Search for the cell housing the specified text and yield its (x, y) center coordinate. 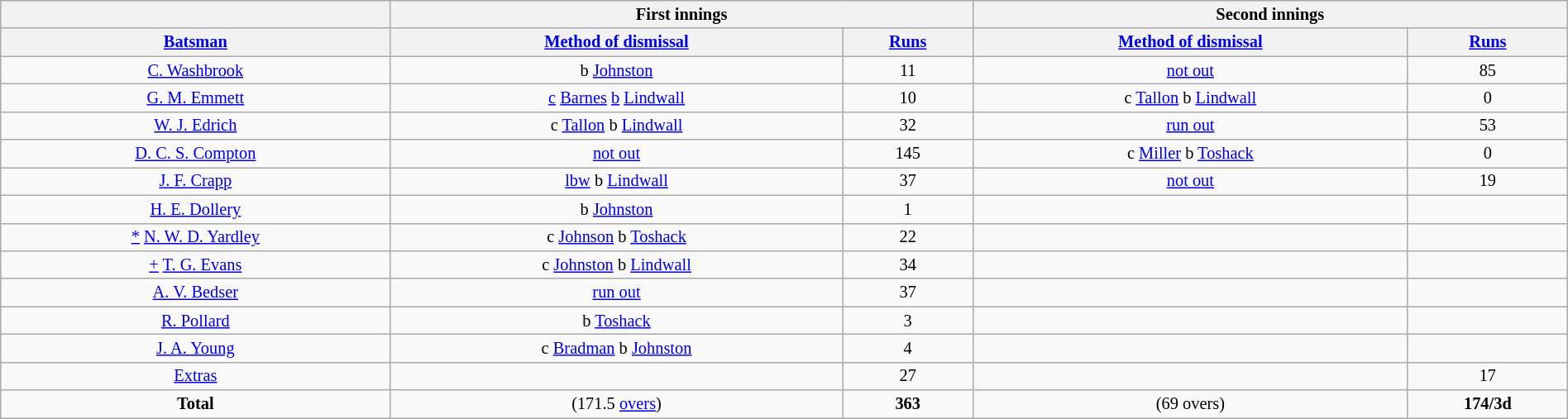
G. M. Emmett (195, 98)
c Johnston b Lindwall (617, 264)
22 (908, 237)
19 (1487, 181)
145 (908, 154)
C. Washbrook (195, 70)
c Bradman b Johnston (617, 348)
J. F. Crapp (195, 181)
W. J. Edrich (195, 126)
lbw b Lindwall (617, 181)
(69 overs) (1190, 404)
363 (908, 404)
10 (908, 98)
+ T. G. Evans (195, 264)
Second innings (1270, 14)
c Johnson b Toshack (617, 237)
b Toshack (617, 321)
First innings (681, 14)
J. A. Young (195, 348)
174/3d (1487, 404)
17 (1487, 376)
Extras (195, 376)
11 (908, 70)
H. E. Dollery (195, 209)
3 (908, 321)
c Miller b Toshack (1190, 154)
34 (908, 264)
D. C. S. Compton (195, 154)
27 (908, 376)
A. V. Bedser (195, 293)
32 (908, 126)
* N. W. D. Yardley (195, 237)
Batsman (195, 42)
Total (195, 404)
53 (1487, 126)
c Barnes b Lindwall (617, 98)
(171.5 overs) (617, 404)
4 (908, 348)
R. Pollard (195, 321)
1 (908, 209)
85 (1487, 70)
